Detect which cell encompasses the target text, then output its (x, y) center coordinate. 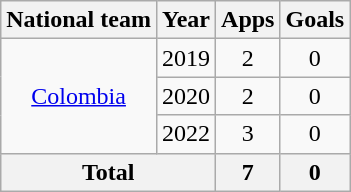
3 (248, 134)
2022 (186, 134)
National team (79, 20)
2020 (186, 96)
Year (186, 20)
Apps (248, 20)
Goals (315, 20)
Colombia (79, 96)
Total (108, 172)
2019 (186, 58)
7 (248, 172)
